From the cell containing the given text, extract its center point as (X, Y) coordinate. 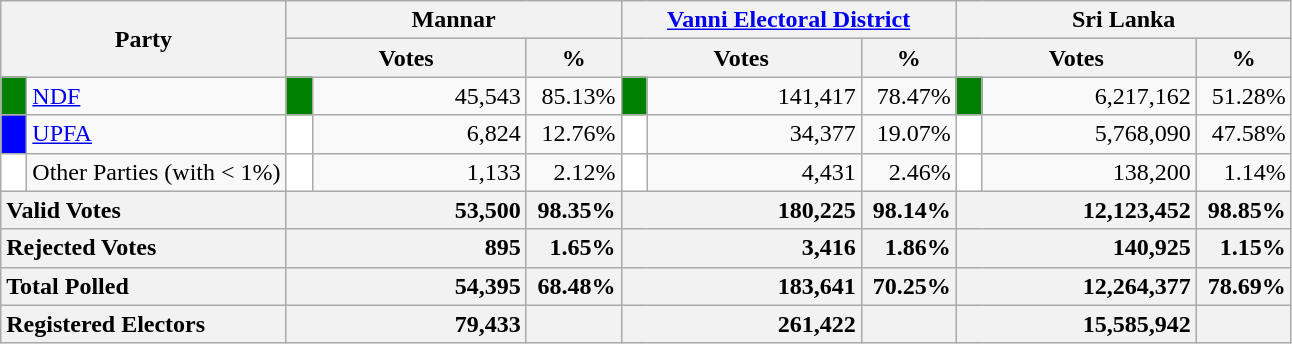
4,431 (754, 172)
34,377 (754, 134)
78.47% (908, 96)
85.13% (574, 96)
15,585,942 (1076, 324)
Total Polled (144, 286)
12,264,377 (1076, 286)
183,641 (741, 286)
1.86% (908, 248)
2.12% (574, 172)
180,225 (741, 210)
1,133 (419, 172)
1.14% (1244, 172)
1.15% (1244, 248)
79,433 (406, 324)
141,417 (754, 96)
Sri Lanka (1124, 20)
Party (144, 39)
895 (406, 248)
70.25% (908, 286)
12.76% (574, 134)
Valid Votes (144, 210)
51.28% (1244, 96)
Registered Electors (144, 324)
68.48% (574, 286)
261,422 (741, 324)
19.07% (908, 134)
6,824 (419, 134)
47.58% (1244, 134)
98.35% (574, 210)
138,200 (1089, 172)
Mannar (454, 20)
6,217,162 (1089, 96)
45,543 (419, 96)
3,416 (741, 248)
Rejected Votes (144, 248)
54,395 (406, 286)
Other Parties (with < 1%) (156, 172)
Vanni Electoral District (788, 20)
1.65% (574, 248)
2.46% (908, 172)
98.85% (1244, 210)
98.14% (908, 210)
78.69% (1244, 286)
NDF (156, 96)
53,500 (406, 210)
UPFA (156, 134)
5,768,090 (1089, 134)
12,123,452 (1076, 210)
140,925 (1076, 248)
